Identify which cell holds the provided text, then report its [x, y] central coordinate. 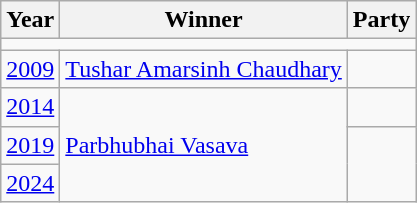
2019 [30, 145]
2009 [30, 69]
Party [381, 20]
2014 [30, 107]
Winner [204, 20]
Tushar Amarsinh Chaudhary [204, 69]
Year [30, 20]
2024 [30, 183]
Parbhubhai Vasava [204, 145]
